Scan for the cell matching the given text and deliver its [X, Y] coordinate at center. 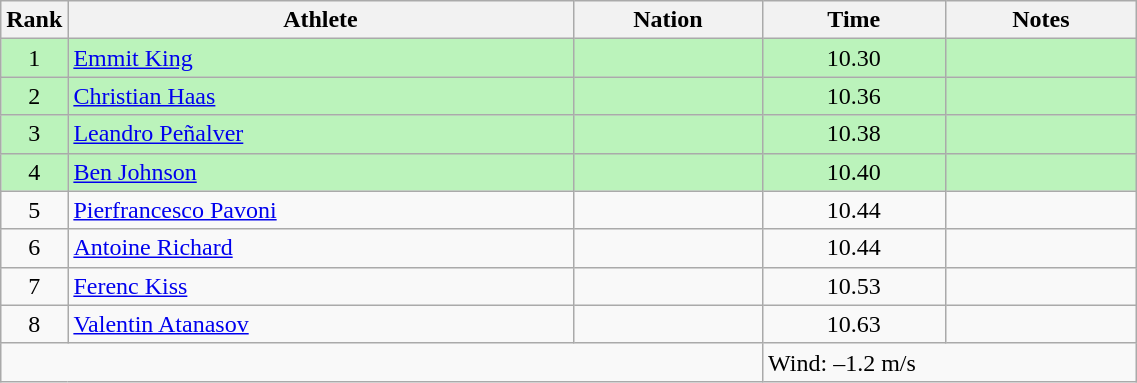
10.36 [854, 96]
8 [34, 324]
Christian Haas [320, 96]
Emmit King [320, 58]
Ben Johnson [320, 172]
5 [34, 210]
Nation [668, 20]
2 [34, 96]
Antoine Richard [320, 248]
Athlete [320, 20]
Wind: –1.2 m/s [950, 362]
Rank [34, 20]
Notes [1041, 20]
7 [34, 286]
6 [34, 248]
Pierfrancesco Pavoni [320, 210]
Time [854, 20]
10.40 [854, 172]
3 [34, 134]
Leandro Peñalver [320, 134]
10.53 [854, 286]
Ferenc Kiss [320, 286]
10.63 [854, 324]
10.30 [854, 58]
10.38 [854, 134]
1 [34, 58]
4 [34, 172]
Valentin Atanasov [320, 324]
